Determine the [X, Y] coordinate at the center of the cell enclosing the given text.  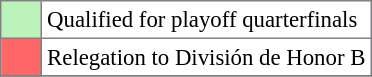
Relegation to División de Honor B [206, 57]
Qualified for playoff quarterfinals [206, 20]
